Provide the [X, Y] coordinate of the cell's center where the given text is located.  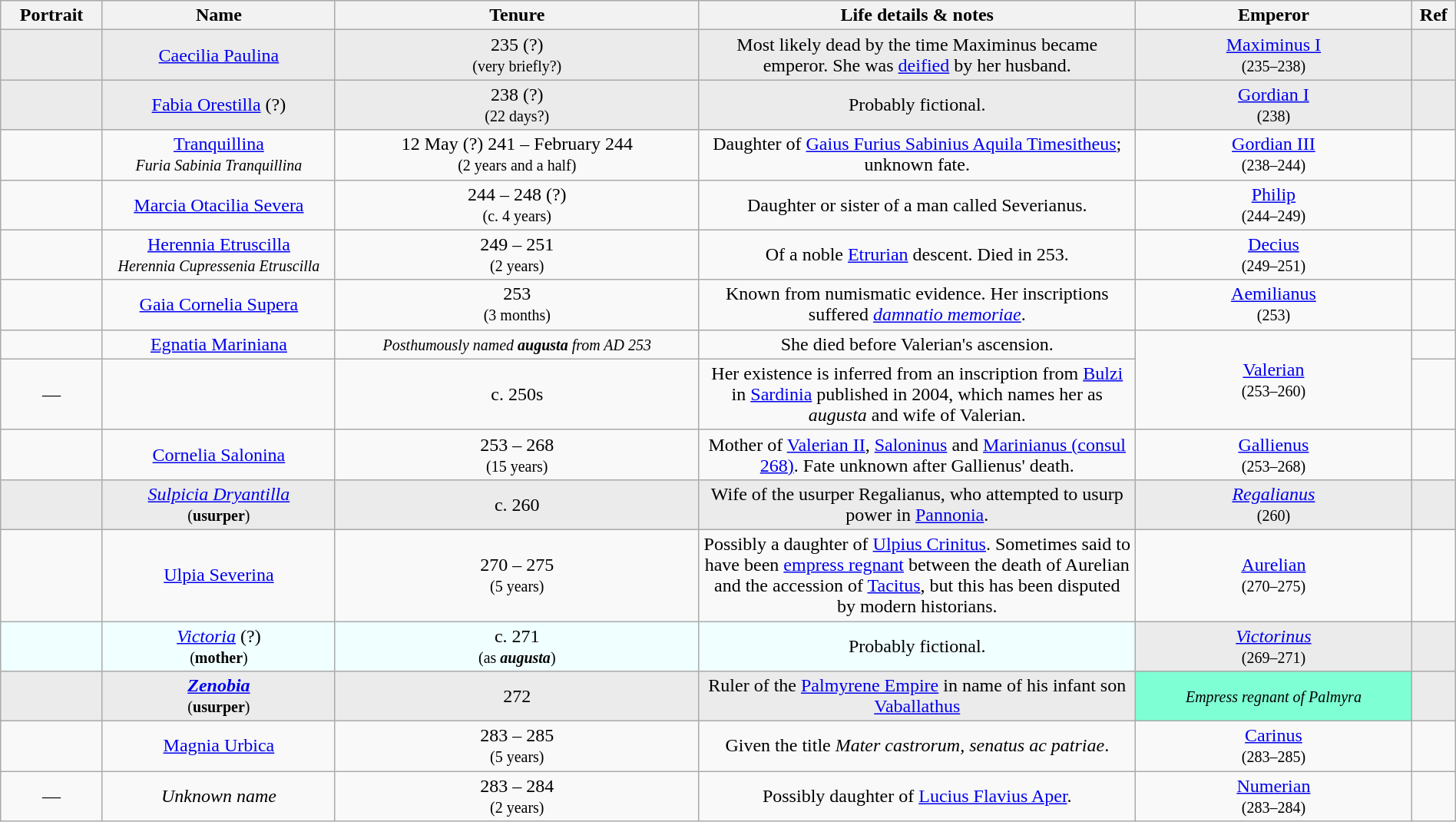
TranquillinaFuria Sabinia Tranquillina [218, 155]
Caecilia Paulina [218, 55]
Mother of Valerian II, Saloninus and Marinianus (consul 268). Fate unknown after Gallienus' death. [917, 455]
c. 271(as augusta) [517, 645]
Ruler of the Palmyrene Empire in name of his infant son Vaballathus [917, 696]
235 (?)(very briefly?) [517, 55]
Zenobia(usurper) [218, 696]
Regalianus(260) [1273, 504]
Wife of the usurper Regalianus, who attempted to usurp power in Pannonia. [917, 504]
Victoria (?)(mother) [218, 645]
270 – 275(5 years) [517, 575]
Gallienus(253–268) [1273, 455]
Cornelia Salonina [218, 455]
Given the title Mater castrorum, senatus ac patriae. [917, 747]
Aurelian(270–275) [1273, 575]
Decius(249–251) [1273, 255]
Possibly daughter of Lucius Flavius Aper. [917, 796]
Philip(244–249) [1273, 204]
Sulpicia Dryantilla(usurper) [218, 504]
c. 260 [517, 504]
Unknown name [218, 796]
Portrait [52, 15]
Her existence is inferred from an inscription from Bulzi in Sardinia published in 2004, which names her as augusta and wife of Valerian. [917, 394]
c. 250s [517, 394]
Known from numismatic evidence. Her inscriptions suffered damnatio memoriae. [917, 304]
253 – 268(15 years) [517, 455]
Life details & notes [917, 15]
Egnatia Mariniana [218, 344]
Numerian(283–284) [1273, 796]
Gordian I(238) [1273, 104]
249 – 251(2 years) [517, 255]
Fabia Orestilla (?) [218, 104]
Victorinus(269–271) [1273, 645]
Daughter or sister of a man called Severianus. [917, 204]
Ulpia Severina [218, 575]
Most likely dead by the time Maximinus became emperor. She was deified by her husband. [917, 55]
244 – 248 (?)(c. 4 years) [517, 204]
238 (?)(22 days?) [517, 104]
Name [218, 15]
Maximinus I(235–238) [1273, 55]
Gaia Cornelia Supera [218, 304]
Of a noble Etrurian descent. Died in 253. [917, 255]
283 – 285(5 years) [517, 747]
253(3 months) [517, 304]
Valerian(253–260) [1273, 380]
Aemilianus(253) [1273, 304]
283 – 284(2 years) [517, 796]
Herennia EtruscillaHerennia Cupressenia Etruscilla [218, 255]
Magnia Urbica [218, 747]
She died before Valerian's ascension. [917, 344]
Gordian III(238–244) [1273, 155]
Emperor [1273, 15]
Empress regnant of Palmyra [1273, 696]
Ref [1433, 15]
Marcia Otacilia Severa [218, 204]
Daughter of Gaius Furius Sabinius Aquila Timesitheus; unknown fate. [917, 155]
12 May (?) 241 – February 244(2 years and a half) [517, 155]
Posthumously named augusta from AD 253 [517, 344]
Carinus(283–285) [1273, 747]
272 [517, 696]
Tenure [517, 15]
